Capture the cell that displays the provided text and extract its [X, Y] central coordinate. 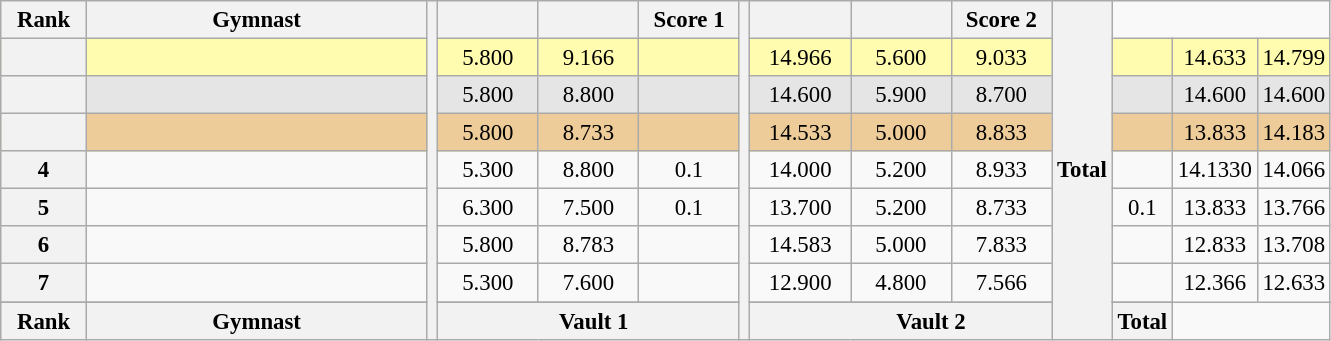
5.600 [900, 58]
4 [44, 170]
6.300 [488, 208]
14.799 [1294, 58]
7.500 [588, 208]
14.183 [1294, 133]
14.633 [1214, 58]
7 [44, 283]
8.700 [1002, 95]
7.833 [1002, 245]
5 [44, 208]
5.900 [900, 95]
13.700 [800, 208]
4.800 [900, 283]
8.933 [1002, 170]
8.833 [1002, 133]
9.166 [588, 58]
12.833 [1214, 245]
Score 2 [1002, 20]
12.633 [1294, 283]
Score 1 [690, 20]
Vault 1 [594, 321]
8.783 [588, 245]
14.533 [800, 133]
14.000 [800, 170]
14.583 [800, 245]
12.900 [800, 283]
14.966 [800, 58]
13.708 [1294, 245]
12.366 [1214, 283]
9.033 [1002, 58]
6 [44, 245]
7.600 [588, 283]
14.1330 [1214, 170]
Vault 2 [931, 321]
14.066 [1294, 170]
7.566 [1002, 283]
13.766 [1294, 208]
